Pinpoint the cell where the given text exists, returning its (x, y) midpoint coordinate. 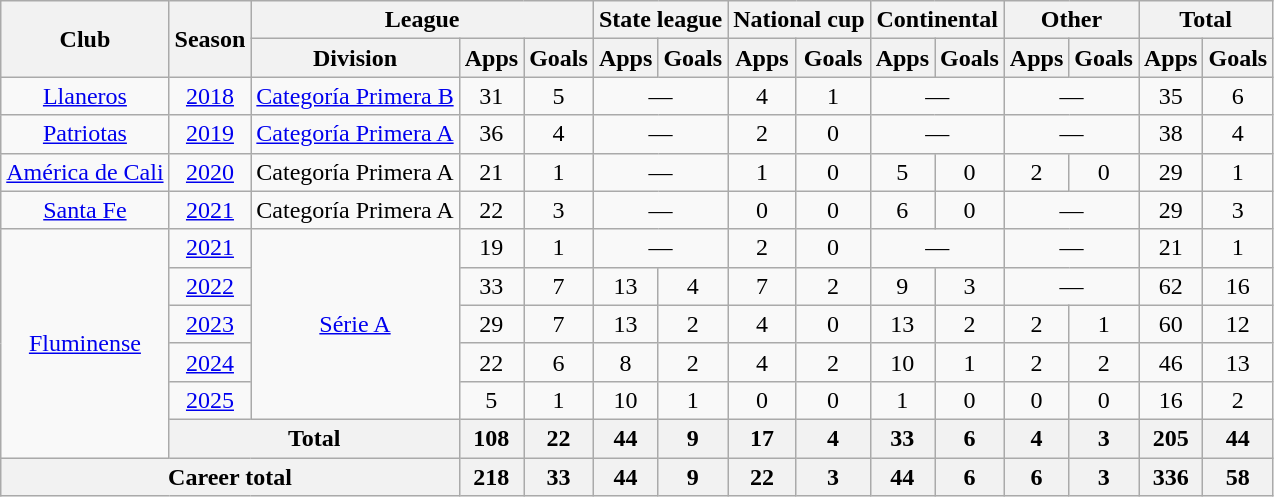
31 (491, 96)
2023 (210, 324)
Série A (355, 324)
2020 (210, 172)
Continental (937, 20)
League (422, 20)
12 (1238, 324)
Other (1071, 20)
38 (1170, 134)
2019 (210, 134)
62 (1170, 286)
Fluminense (85, 343)
35 (1170, 96)
46 (1170, 362)
58 (1238, 477)
Club (85, 39)
17 (762, 438)
Career total (230, 477)
Division (355, 58)
36 (491, 134)
Santa Fe (85, 210)
218 (491, 477)
Categoría Primera B (355, 96)
Patriotas (85, 134)
National cup (799, 20)
State league (660, 20)
2018 (210, 96)
América de Cali (85, 172)
Season (210, 39)
19 (491, 248)
205 (1170, 438)
2022 (210, 286)
Llaneros (85, 96)
2025 (210, 400)
2024 (210, 362)
108 (491, 438)
8 (625, 362)
60 (1170, 324)
336 (1170, 477)
